Extract the [X, Y] coordinate from the center of the cell holding the provided text.  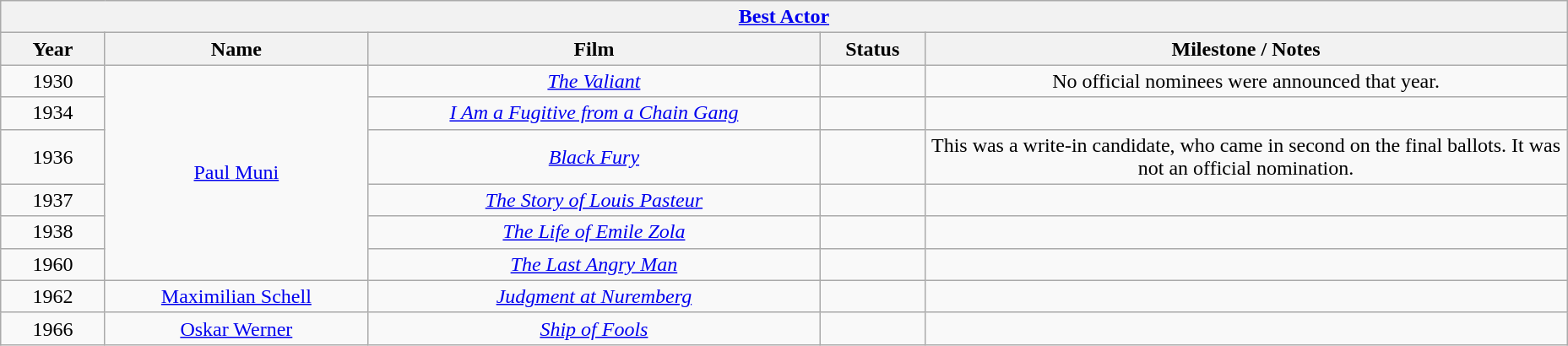
1934 [53, 113]
No official nominees were announced that year. [1246, 81]
I Am a Fugitive from a Chain Gang [594, 113]
1960 [53, 264]
The Valiant [594, 81]
Paul Muni [236, 172]
Film [594, 49]
1962 [53, 296]
1937 [53, 200]
Milestone / Notes [1246, 49]
Oskar Werner [236, 328]
This was a write-in candidate, who came in second on the final ballots. It was not an official nomination. [1246, 157]
Best Actor [784, 17]
1938 [53, 232]
The Life of Emile Zola [594, 232]
The Story of Louis Pasteur [594, 200]
1936 [53, 157]
1966 [53, 328]
Judgment at Nuremberg [594, 296]
The Last Angry Man [594, 264]
Maximilian Schell [236, 296]
Name [236, 49]
Status [872, 49]
Year [53, 49]
Black Fury [594, 157]
1930 [53, 81]
Ship of Fools [594, 328]
